Return (X, Y) of the center of cell containing provided text 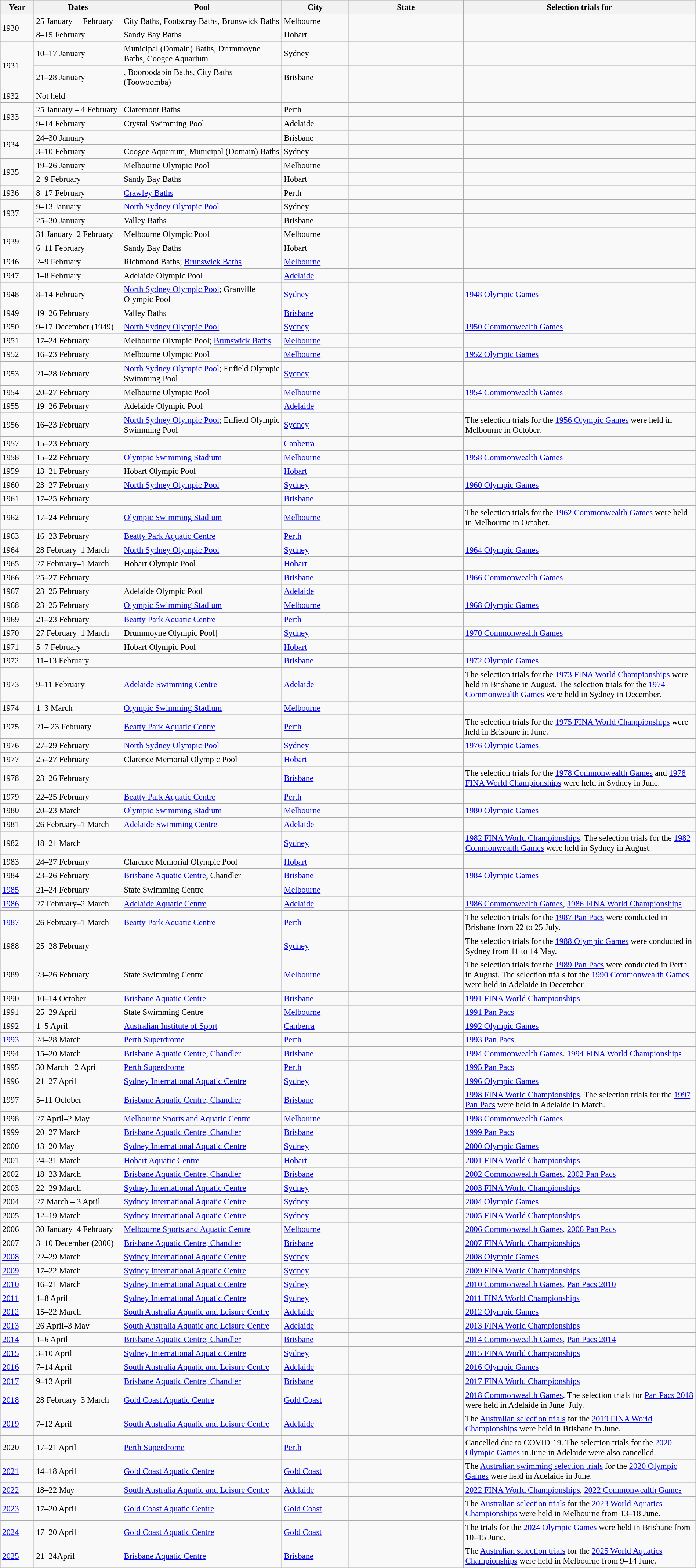
2002 Commonwealth Games, 2002 Pan Pacs (579, 1174)
23–27 February (78, 485)
1987 (17, 922)
1955 (17, 406)
2015 (17, 1353)
2005 (17, 1215)
2016 Olympic Games (579, 1367)
Municipal (Domain) Baths, Drummoyne Baths, Coogee Aquarium (202, 54)
26 April–3 May (78, 1326)
21–28 January (78, 77)
1990 (17, 998)
1–3 March (78, 708)
17–22 March (78, 1270)
21– 23 February (78, 727)
1958 (17, 457)
2004 (17, 1201)
The trials for the 2024 Olympic Games were held in Brisbane from 10–15 June. (579, 1532)
17–21 April (78, 1447)
1995 (17, 1067)
9–14 February (78, 124)
2007 (17, 1243)
12–19 March (78, 1215)
Selection trials for (579, 7)
The Australian selection trials for the 2023 World Aquatics Championships were held in Melbourne from 13–18 June. (579, 1509)
2006 Commonwealth Games, 2006 Pan Pacs (579, 1229)
18–23 March (78, 1174)
2001 (17, 1160)
Drummoyne Olympic Pool] (202, 633)
1988 (17, 946)
2007 FINA World Championships (579, 1243)
2010 Commonwealth Games, Pan Pacs 2010 (579, 1284)
1948 (17, 295)
1968 (17, 605)
1996 Olympic Games (579, 1081)
1968 Olympic Games (579, 605)
2003 FINA World Championships (579, 1188)
2012 Olympic Games (579, 1312)
1946 (17, 262)
1991 FINA World Championships (579, 998)
2000 (17, 1146)
2003 (17, 1188)
1932 (17, 96)
25 January–1 February (78, 21)
1937 (17, 214)
1986 (17, 904)
15–20 March (78, 1054)
1964 Olympic Games (579, 550)
1959 (17, 471)
2023 (17, 1509)
9–17 December (1949) (78, 327)
16–21 March (78, 1284)
2004 Olympic Games (579, 1201)
1974 (17, 708)
1982 (17, 843)
15–22 February (78, 457)
1956 (17, 425)
14–18 April (78, 1471)
20–27 February (78, 392)
1998 FINA World Championships. The selection trials for the 1997 Pan Pacs were held in Adelaide in March. (579, 1100)
2001 FINA World Championships (579, 1160)
1989 (17, 975)
13–21 February (78, 471)
10–17 January (78, 54)
1960 Olympic Games (579, 485)
2018 (17, 1400)
1–8 April (78, 1298)
The selection trials for the 1978 Commonwealth Games and 1978 FINA World Championships were held in Sydney in June. (579, 778)
1930 (17, 28)
1991 (17, 1012)
2011 FINA World Championships (579, 1298)
1976 Olympic Games (579, 746)
Adelaide Aquatic Centre (202, 904)
2017 FINA World Championships (579, 1381)
18–22 May (78, 1490)
1995 Pan Pacs (579, 1067)
30 January–4 February (78, 1229)
The selection trials for the 1956 Olympic Games were held in Melbourne in October. (579, 425)
The selection trials for the 1975 FINA World Championships were held in Brisbane in June. (579, 727)
10–14 October (78, 998)
18–21 March (78, 843)
1950 Commonwealth Games (579, 327)
Coogee Aquarium, Municipal (Domain) Baths (202, 151)
3–10 April (78, 1353)
11–13 February (78, 660)
1963 (17, 536)
1997 (17, 1100)
15–22 March (78, 1312)
Claremont Baths (202, 110)
The selection trials for the 1988 Olympic Games were conducted in Sydney from 11 to 14 May. (579, 946)
1933 (17, 117)
1949 (17, 313)
27–29 February (78, 746)
1973 (17, 684)
1998 (17, 1119)
1936 (17, 193)
7–12 April (78, 1424)
1996 (17, 1081)
1986 Commonwealth Games, 1986 FINA World Championships (579, 904)
Hobart Aquatic Centre (202, 1160)
1967 (17, 592)
1983 (17, 862)
1935 (17, 172)
27 February–2 March (78, 904)
1999 (17, 1132)
2014 (17, 1340)
13–20 May (78, 1146)
2025 (17, 1556)
31 January–2 February (78, 234)
2008 (17, 1257)
1975 (17, 727)
1978 (17, 778)
Crystal Swimming Pool (202, 124)
Cancelled due to COVID-19. The selection trials for the 2020 Olympic Games in June in Adelaide were also cancelled. (579, 1447)
1976 (17, 746)
24–30 January (78, 138)
25–30 January (78, 220)
2017 (17, 1381)
1993 (17, 1040)
8–15 February (78, 35)
5–7 February (78, 647)
1970 Commonwealth Games (579, 633)
9–11 February (78, 684)
1947 (17, 276)
2024 (17, 1532)
The Australian swimming selection trials for the 2020 Olympic Games were held in Adelaide in June. (579, 1471)
1954 (17, 392)
1993 Pan Pacs (579, 1040)
1–5 April (78, 1026)
30 March –2 April (78, 1067)
2010 (17, 1284)
5–11 October (78, 1100)
25 January – 4 February (78, 110)
1–6 April (78, 1340)
2022 FINA World Championships, 2022 Commonwealth Games (579, 1490)
15–23 February (78, 444)
1982 FINA World Championships. The selection trials for the 1982 Commonwealth Games were held in Sydney in August. (579, 843)
7–14 April (78, 1367)
1984 Olympic Games (579, 876)
2019 (17, 1424)
21–24 February (78, 890)
28 February–3 March (78, 1400)
1954 Commonwealth Games (579, 392)
1980 Olympic Games (579, 811)
1952 (17, 355)
1950 (17, 327)
19–26 January (78, 165)
1966 (17, 578)
27 March – 3 April (78, 1201)
8–17 February (78, 193)
2021 (17, 1471)
24–27 February (78, 862)
1984 (17, 876)
6–11 February (78, 248)
1939 (17, 241)
Pool (202, 7)
2015 FINA World Championships (579, 1353)
1951 (17, 341)
1961 (17, 499)
1994 Commonwealth Games. 1994 FINA World Championships (579, 1054)
3–10 February (78, 151)
State (406, 7)
2009 FINA World Championships (579, 1270)
1979 (17, 797)
20–27 March (78, 1132)
1953 (17, 373)
1980 (17, 811)
21–27 April (78, 1081)
, Booroodabin Baths, City Baths (Toowoomba) (202, 77)
Year (17, 7)
20–23 March (78, 811)
1970 (17, 633)
1994 (17, 1054)
Melbourne Olympic Pool; Brunswick Baths (202, 341)
1977 (17, 759)
The selection trials for the 1987 Pan Pacs were conducted in Brisbane from 22 to 25 July. (579, 922)
City Baths, Footscray Baths, Brunswick Baths (202, 21)
2011 (17, 1298)
2005 FINA World Championships (579, 1215)
Crawley Baths (202, 193)
2012 (17, 1312)
2000 Olympic Games (579, 1146)
1966 Commonwealth Games (579, 578)
2016 (17, 1367)
1934 (17, 145)
1972 (17, 660)
25–29 April (78, 1012)
Not held (78, 96)
1931 (17, 65)
1999 Pan Pacs (579, 1132)
1964 (17, 550)
24–31 March (78, 1160)
2013 (17, 1326)
2002 (17, 1174)
21–28 February (78, 373)
North Sydney Olympic Pool; Granville Olympic Pool (202, 295)
24–28 March (78, 1040)
25–28 February (78, 946)
Richmond Baths; Brunswick Baths (202, 262)
1952 Olympic Games (579, 355)
27 April–2 May (78, 1119)
1958 Commonwealth Games (579, 457)
City (315, 7)
1971 (17, 647)
1992 Olympic Games (579, 1026)
1985 (17, 890)
1991 Pan Pacs (579, 1012)
2020 (17, 1447)
1965 (17, 564)
1981 (17, 825)
17–25 February (78, 499)
1972 Olympic Games (579, 660)
The selection trials for the 1962 Commonwealth Games were held in Melbourne in October. (579, 518)
The Australian selection trials for the 2019 FINA World Championships were held in Brisbane in June. (579, 1424)
3–10 December (2006) (78, 1243)
2014 Commonwealth Games, Pan Pacs 2014 (579, 1340)
The Australian selection trials for the 2025 World Aquatics Championships were held in Melbourne from 9–14 June. (579, 1556)
2013 FINA World Championships (579, 1326)
21–24April (78, 1556)
2018 Commonwealth Games. The selection trials for Pan Pacs 2018 were held in Adelaide in June–July. (579, 1400)
2008 Olympic Games (579, 1257)
1969 (17, 619)
1992 (17, 1026)
9–13 January (78, 207)
2006 (17, 1229)
9–13 April (78, 1381)
1998 Commonwealth Games (579, 1119)
22–25 February (78, 797)
2009 (17, 1270)
21–23 February (78, 619)
28 February–1 March (78, 550)
2022 (17, 1490)
1960 (17, 485)
Australian Institute of Sport (202, 1026)
8–14 February (78, 295)
1–8 February (78, 276)
1957 (17, 444)
1948 Olympic Games (579, 295)
Dates (78, 7)
1962 (17, 518)
